Return the [x, y] coordinate for the center point of the cell that contains the specified text.  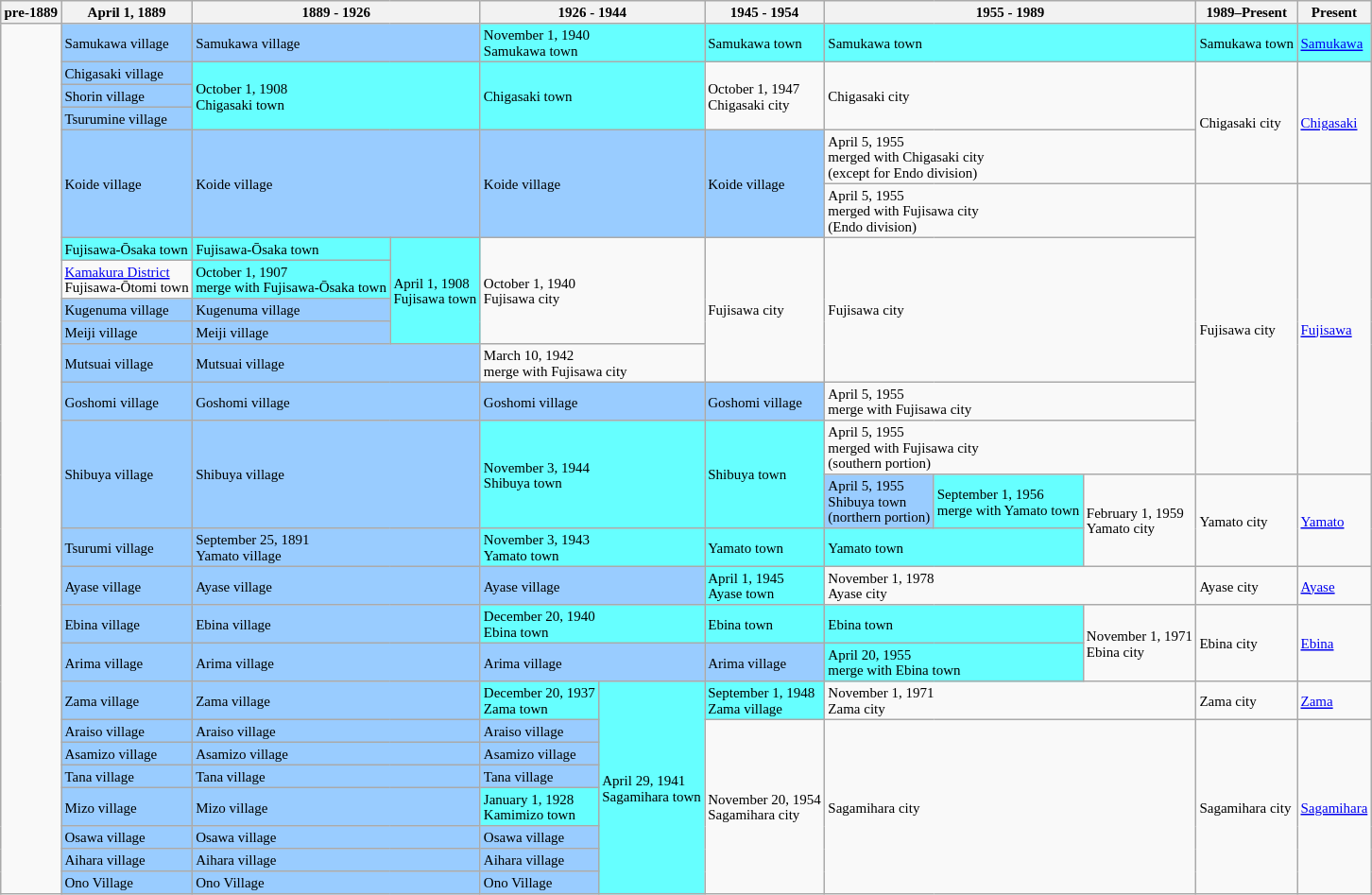
February 1, 1959 Yamato city [1140, 521]
January 1, 1928Kamimizo town [539, 806]
September 25, 1891Yamato village [336, 547]
November 1, 1971 Zama city [1011, 700]
Tsurumi village [127, 547]
Ayase [1334, 585]
Ebina [1334, 643]
Zama city [1247, 700]
October 1, 1947 Chigasaki city [765, 95]
October 1, 1940 Fujisawa city [592, 290]
1945 - 1954 [765, 12]
April 5, 1955merged with Fujisawa city(Endo division) [1011, 210]
November 1, 1978 Ayase city [1011, 585]
Present [1334, 12]
1989–Present [1247, 12]
Tsurumine village [127, 118]
April 5, 1955merged with Chigasaki city (except for Endo division) [1011, 157]
April 1, 1945 Ayase town [765, 585]
1926 - 1944 [592, 12]
November 3, 1944 Shibuya town [592, 474]
November 20, 1954 Sagamihara city [765, 806]
November 1, 1971 Ebina city [1140, 643]
Kamakura DistrictFujisawa-Ōtomi town [127, 279]
October 1, 1908 Chigasaki town [336, 95]
1889 - 1926 [336, 12]
April 1, 1908 Fujisawa town [435, 290]
November 3, 1943Yamato town [592, 547]
March 10, 1942 merge with Fujisawa city [592, 363]
April 5, 1955merged with Fujisawa city(southern portion) [1011, 448]
April 5, 1955 Shibuya town(northern portion) [879, 501]
Yamato city [1247, 521]
April 29, 1941Sagamihara town [651, 788]
Fujisawa [1334, 329]
Samukawa [1334, 43]
Sagamihara [1334, 806]
Zama [1334, 700]
November 1, 1940 Samukawa town [592, 43]
April 5, 1955merge with Fujisawa city [1011, 401]
Chigasaki [1334, 123]
December 20, 1937 Zama town [539, 700]
Ebina city [1247, 643]
pre-1889 [31, 12]
Yamato [1334, 521]
Shorin village [127, 95]
1955 - 1989 [1011, 12]
Shibuya town [765, 474]
October 1, 1907 merge with Fujisawa-Ōsaka town [291, 279]
Ayase city [1247, 585]
Chigasaki town [592, 95]
September 1, 1956merge with Yamato town [1008, 501]
April 1, 1889 [127, 12]
December 20, 1940 Ebina town [592, 624]
April 20, 1955merge with Ebina town [954, 662]
September 1, 1948 Zama village [765, 700]
Chigasaki village [127, 73]
